Find where the given text appears and provide that cell's center as (x, y) coordinate. 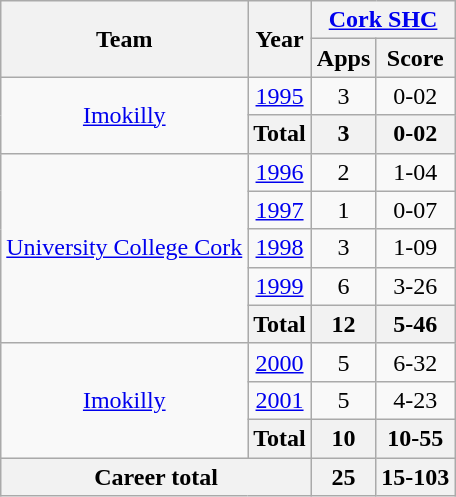
1998 (280, 248)
2001 (280, 400)
3-26 (416, 286)
6 (343, 286)
6-32 (416, 362)
1-04 (416, 172)
Team (124, 39)
1996 (280, 172)
1 (343, 210)
15-103 (416, 477)
10-55 (416, 438)
0-07 (416, 210)
4-23 (416, 400)
10 (343, 438)
Cork SHC (382, 20)
5-46 (416, 324)
Score (416, 58)
Year (280, 39)
1-09 (416, 248)
Career total (156, 477)
12 (343, 324)
1997 (280, 210)
2 (343, 172)
Apps (343, 58)
25 (343, 477)
1995 (280, 96)
University College Cork (124, 248)
2000 (280, 362)
1999 (280, 286)
